Detect which cell encompasses the target text, then output its [x, y] center coordinate. 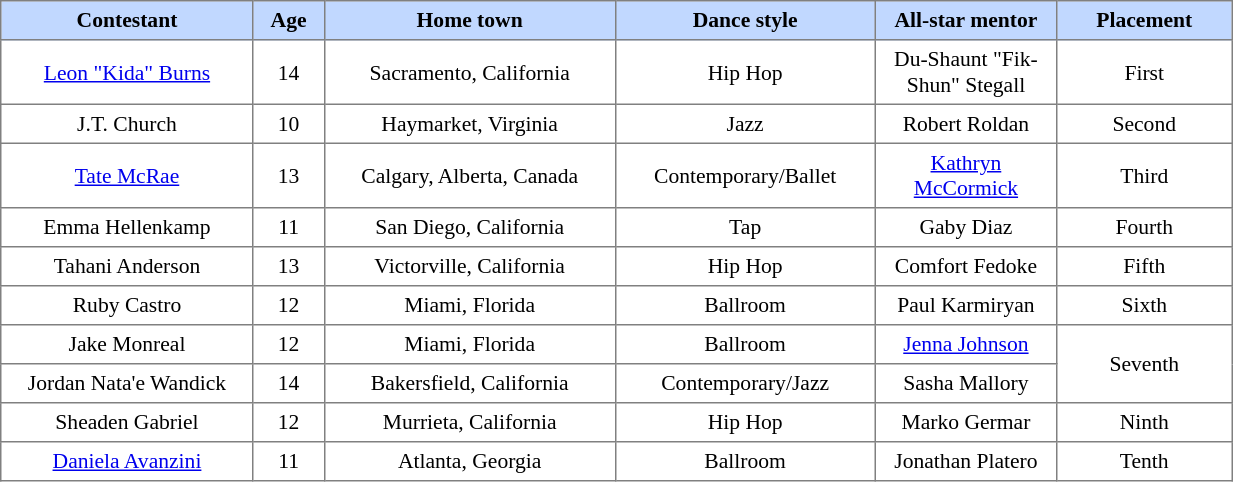
Tate McRae [127, 175]
Fourth [1144, 228]
Atlanta, Georgia [470, 462]
Sacramento, California [470, 72]
Emma Hellenkamp [127, 228]
Sheaden Gabriel [127, 422]
Ruby Castro [127, 306]
Second [1144, 124]
Age [288, 20]
Daniela Avanzini [127, 462]
Contemporary/Ballet [745, 175]
Jake Monreal [127, 344]
Tenth [1144, 462]
Robert Roldan [966, 124]
Calgary, Alberta, Canada [470, 175]
Bakersfield, California [470, 384]
Sasha Mallory [966, 384]
Sixth [1144, 306]
Paul Karmiryan [966, 306]
10 [288, 124]
Marko Germar [966, 422]
Tap [745, 228]
Gaby Diaz [966, 228]
Ninth [1144, 422]
Dance style [745, 20]
Home town [470, 20]
Haymarket, Virginia [470, 124]
Tahani Anderson [127, 266]
Jenna Johnson [966, 344]
First [1144, 72]
Du-Shaunt "Fik-Shun" Stegall [966, 72]
Victorville, California [470, 266]
Seventh [1144, 364]
Leon "Kida" Burns [127, 72]
Fifth [1144, 266]
J.T. Church [127, 124]
Jazz [745, 124]
Murrieta, California [470, 422]
Placement [1144, 20]
Contestant [127, 20]
Jonathan Platero [966, 462]
San Diego, California [470, 228]
Comfort Fedoke [966, 266]
Contemporary/Jazz [745, 384]
All-star mentor [966, 20]
Third [1144, 175]
Jordan Nata'e Wandick [127, 384]
Kathryn McCormick [966, 175]
